Provide the (x, y) coordinate of the cell's center where the given text is located.  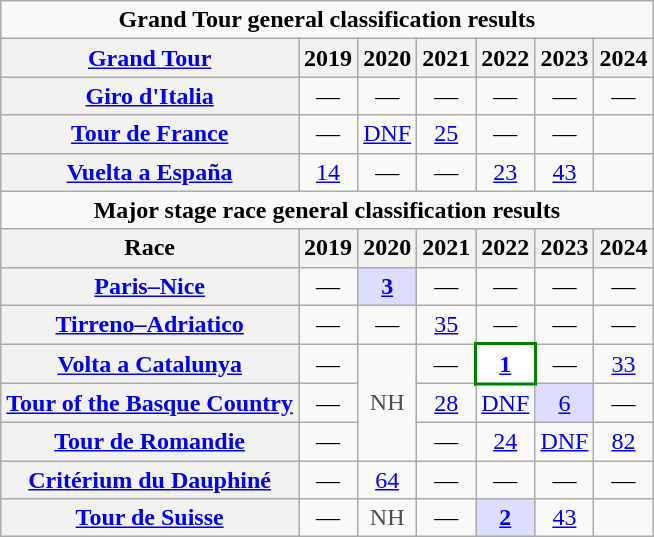
Paris–Nice (150, 286)
24 (506, 441)
Major stage race general classification results (327, 210)
2 (506, 518)
Race (150, 248)
Tirreno–Adriatico (150, 324)
Grand Tour general classification results (327, 20)
14 (328, 172)
64 (388, 479)
Tour de France (150, 134)
Tour de Suisse (150, 518)
1 (506, 364)
Tour of the Basque Country (150, 404)
Giro d'Italia (150, 96)
Critérium du Dauphiné (150, 479)
Grand Tour (150, 58)
28 (446, 404)
Volta a Catalunya (150, 364)
Tour de Romandie (150, 441)
6 (564, 404)
23 (506, 172)
82 (624, 441)
33 (624, 364)
35 (446, 324)
Vuelta a España (150, 172)
25 (446, 134)
3 (388, 286)
